Determine the (x, y) coordinate at the center of the cell enclosing the given text.  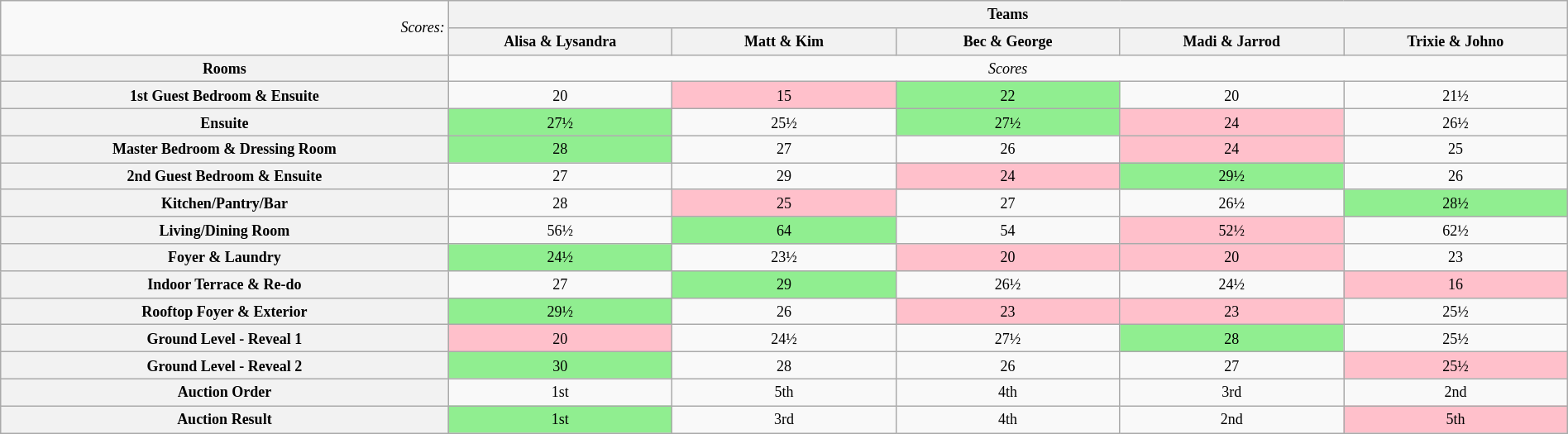
Rooms (225, 68)
Scores (1007, 68)
52½ (1232, 230)
16 (1456, 284)
64 (784, 230)
Living/Dining Room (225, 230)
54 (1007, 230)
23½ (784, 258)
Auction Order (225, 392)
30 (561, 365)
Scores: (225, 28)
Master Bedroom & Dressing Room (225, 149)
Indoor Terrace & Re-do (225, 284)
Teams (1007, 15)
1st Guest Bedroom & Ensuite (225, 96)
Alisa & Lysandra (561, 41)
62½ (1456, 230)
22 (1007, 96)
Auction Result (225, 420)
56½ (561, 230)
Rooftop Foyer & Exterior (225, 311)
2nd Guest Bedroom & Ensuite (225, 177)
21½ (1456, 96)
Matt & Kim (784, 41)
Bec & George (1007, 41)
Kitchen/Pantry/Bar (225, 203)
Ground Level - Reveal 1 (225, 339)
Trixie & Johno (1456, 41)
Ensuite (225, 122)
Ground Level - Reveal 2 (225, 365)
Madi & Jarrod (1232, 41)
28½ (1456, 203)
15 (784, 96)
Foyer & Laundry (225, 258)
